Locate the cell with the specified text and output its [X, Y] center coordinate. 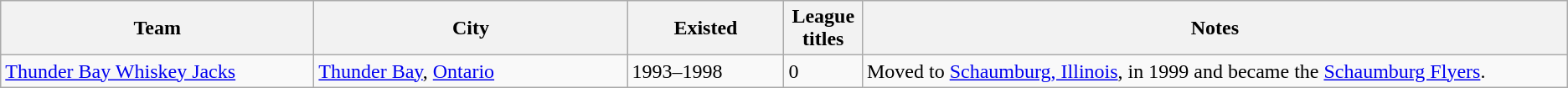
0 [823, 71]
Thunder Bay, Ontario [471, 71]
League titles [823, 28]
Thunder Bay Whiskey Jacks [157, 71]
1993–1998 [705, 71]
Notes [1215, 28]
City [471, 28]
Team [157, 28]
Existed [705, 28]
Moved to Schaumburg, Illinois, in 1999 and became the Schaumburg Flyers. [1215, 71]
